Locate the cell with the specified text and output its (x, y) center coordinate. 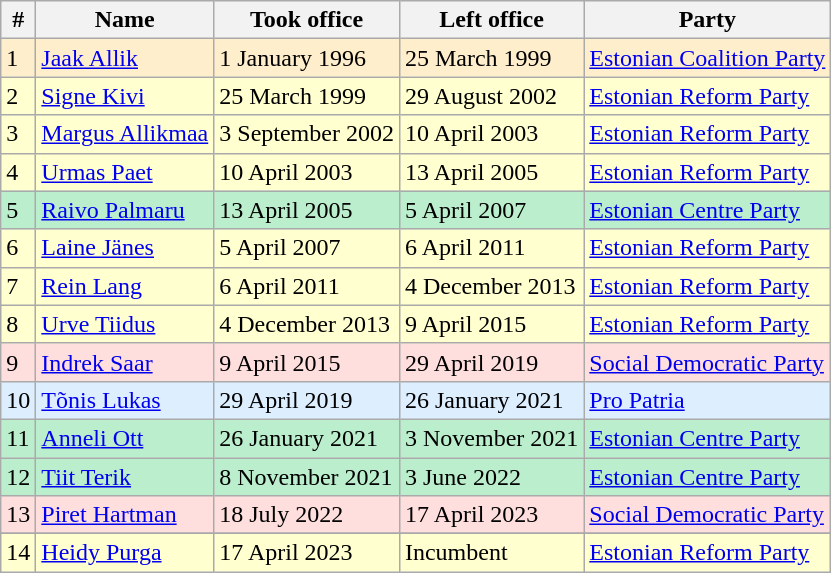
# (18, 20)
Incumbent (491, 553)
Left office (491, 20)
18 July 2022 (307, 515)
3 November 2021 (491, 438)
Laine Jänes (125, 248)
Urmas Paet (125, 172)
29 August 2002 (491, 96)
Urve Tiidus (125, 324)
Tiit Terik (125, 477)
Jaak Allik (125, 58)
Anneli Ott (125, 438)
3 June 2022 (491, 477)
3 September 2002 (307, 134)
13 (18, 515)
10 (18, 400)
Estonian Coalition Party (708, 58)
4 (18, 172)
Indrek Saar (125, 362)
Name (125, 20)
9 (18, 362)
1 January 1996 (307, 58)
Took office (307, 20)
7 (18, 286)
Margus Allikmaa (125, 134)
3 (18, 134)
1 (18, 58)
Signe Kivi (125, 96)
Party (708, 20)
8 November 2021 (307, 477)
11 (18, 438)
Pro Patria (708, 400)
Rein Lang (125, 286)
12 (18, 477)
Raivo Palmaru (125, 210)
6 (18, 248)
2 (18, 96)
Heidy Purga (125, 553)
8 (18, 324)
14 (18, 553)
Piret Hartman (125, 515)
Tõnis Lukas (125, 400)
5 (18, 210)
